From the cell containing the given text, extract its center point as (X, Y) coordinate. 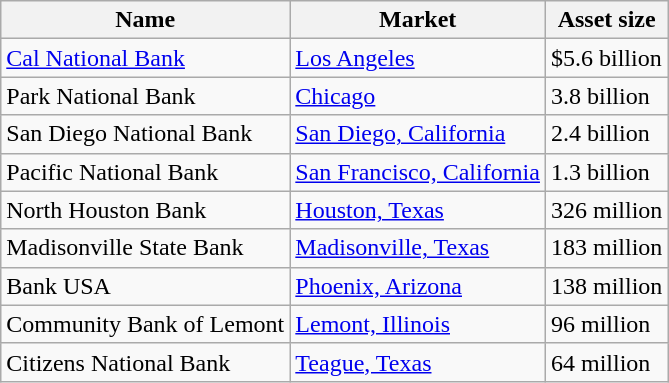
Market (418, 20)
Madisonville State Bank (146, 248)
3.8 billion (606, 96)
Bank USA (146, 286)
96 million (606, 324)
Houston, Texas (418, 210)
San Diego, California (418, 134)
64 million (606, 362)
Citizens National Bank (146, 362)
San Diego National Bank (146, 134)
Park National Bank (146, 96)
Name (146, 20)
Asset size (606, 20)
North Houston Bank (146, 210)
Madisonville, Texas (418, 248)
Los Angeles (418, 58)
Lemont, Illinois (418, 324)
Teague, Texas (418, 362)
2.4 billion (606, 134)
1.3 billion (606, 172)
183 million (606, 248)
Community Bank of Lemont (146, 324)
San Francisco, California (418, 172)
138 million (606, 286)
Cal National Bank (146, 58)
Phoenix, Arizona (418, 286)
$5.6 billion (606, 58)
326 million (606, 210)
Chicago (418, 96)
Pacific National Bank (146, 172)
